Output the (x, y) coordinate of the center of the cell containing the given text.  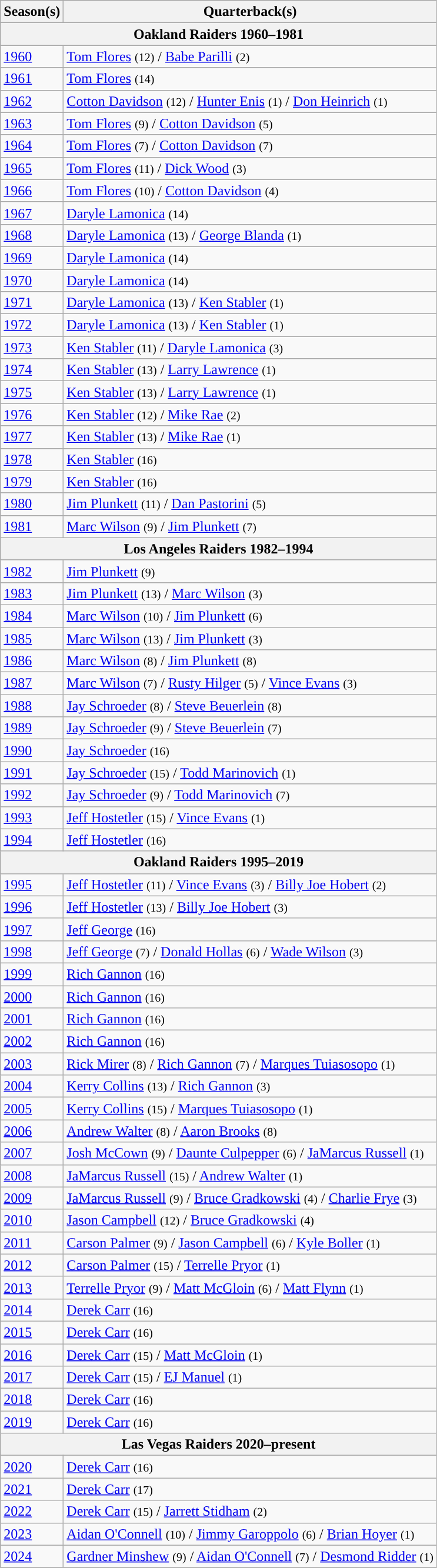
Marc Wilson (13) / Jim Plunkett (3) (251, 638)
1963 (32, 124)
1993 (32, 818)
1985 (32, 638)
2005 (32, 1109)
1997 (32, 929)
Aidan O'Connell (10) / Jimmy Garoppolo (6) / Brian Hoyer (1) (251, 1534)
Cotton Davidson (12) / Hunter Enis (1) / Don Heinrich (1) (251, 101)
Jay Schroeder (8) / Steve Beuerlein (8) (251, 706)
Derek Carr (15) / EJ Manuel (1) (251, 1377)
1960 (32, 56)
1967 (32, 213)
2002 (32, 1042)
1995 (32, 885)
2021 (32, 1489)
Ken Stabler (11) / Daryle Lamonica (3) (251, 348)
Carson Palmer (9) / Jason Campbell (6) / Kyle Boller (1) (251, 1243)
Marc Wilson (7) / Rusty Hilger (5) / Vince Evans (3) (251, 683)
Carson Palmer (15) / Terrelle Pryor (1) (251, 1265)
2018 (32, 1400)
Derek Carr (15) / Jarrett Stidham (2) (251, 1512)
1978 (32, 459)
1980 (32, 504)
Tom Flores (7) / Cotton Davidson (7) (251, 146)
JaMarcus Russell (15) / Andrew Walter (1) (251, 1176)
Tom Flores (12) / Babe Parilli (2) (251, 56)
2009 (32, 1198)
1989 (32, 728)
Jeff Hostetler (15) / Vince Evans (1) (251, 818)
1966 (32, 191)
Tom Flores (10) / Cotton Davidson (4) (251, 191)
1996 (32, 907)
1986 (32, 661)
1961 (32, 79)
1981 (32, 526)
Marc Wilson (10) / Jim Plunkett (6) (251, 616)
Jeff George (16) (251, 929)
Oakland Raiders 1960–1981 (219, 34)
1976 (32, 415)
1994 (32, 840)
1973 (32, 348)
Tom Flores (9) / Cotton Davidson (5) (251, 124)
Marc Wilson (9) / Jim Plunkett (7) (251, 526)
Terrelle Pryor (9) / Matt McGloin (6) / Matt Flynn (1) (251, 1287)
Jeff Hostetler (11) / Vince Evans (3) / Billy Joe Hobert (2) (251, 885)
1970 (32, 281)
2006 (32, 1131)
Jim Plunkett (11) / Dan Pastorini (5) (251, 504)
Marc Wilson (8) / Jim Plunkett (8) (251, 661)
2019 (32, 1422)
Ken Stabler (12) / Mike Rae (2) (251, 415)
Jim Plunkett (9) (251, 571)
Josh McCown (9) / Daunte Culpepper (6) / JaMarcus Russell (1) (251, 1153)
Season(s) (32, 12)
1987 (32, 683)
1975 (32, 392)
Jason Campbell (12) / Bruce Gradkowski (4) (251, 1220)
1999 (32, 974)
1977 (32, 437)
2003 (32, 1064)
1974 (32, 370)
1991 (32, 773)
Los Angeles Raiders 1982–1994 (219, 549)
1968 (32, 235)
2024 (32, 1556)
2014 (32, 1310)
Jim Plunkett (13) / Marc Wilson (3) (251, 593)
Kerry Collins (15) / Marques Tuiasosopo (1) (251, 1109)
Jay Schroeder (9) / Steve Beuerlein (7) (251, 728)
Rick Mirer (8) / Rich Gannon (7) / Marques Tuiasosopo (1) (251, 1064)
2015 (32, 1332)
2012 (32, 1265)
1964 (32, 146)
1992 (32, 795)
Derek Carr (17) (251, 1489)
Las Vegas Raiders 2020–present (219, 1444)
2007 (32, 1153)
1982 (32, 571)
Gardner Minshew (9) / Aidan O'Connell (7) / Desmond Ridder (1) (251, 1556)
2023 (32, 1534)
Jay Schroeder (15) / Todd Marinovich (1) (251, 773)
2017 (32, 1377)
1998 (32, 952)
2008 (32, 1176)
Tom Flores (11) / Dick Wood (3) (251, 168)
Jeff Hostetler (13) / Billy Joe Hobert (3) (251, 907)
Jeff Hostetler (16) (251, 840)
1969 (32, 258)
JaMarcus Russell (9) / Bruce Gradkowski (4) / Charlie Frye (3) (251, 1198)
Jay Schroeder (9) / Todd Marinovich (7) (251, 795)
1990 (32, 750)
2001 (32, 1019)
1988 (32, 706)
2000 (32, 997)
2016 (32, 1355)
1983 (32, 593)
2010 (32, 1220)
1962 (32, 101)
1965 (32, 168)
2011 (32, 1243)
Daryle Lamonica (13) / George Blanda (1) (251, 235)
Andrew Walter (8) / Aaron Brooks (8) (251, 1131)
2022 (32, 1512)
Oakland Raiders 1995–2019 (219, 862)
Jay Schroeder (16) (251, 750)
1971 (32, 303)
Jeff George (7) / Donald Hollas (6) / Wade Wilson (3) (251, 952)
Quarterback(s) (251, 12)
1984 (32, 616)
1979 (32, 482)
1972 (32, 325)
Derek Carr (15) / Matt McGloin (1) (251, 1355)
2004 (32, 1086)
Ken Stabler (13) / Mike Rae (1) (251, 437)
Kerry Collins (13) / Rich Gannon (3) (251, 1086)
2020 (32, 1467)
2013 (32, 1287)
Tom Flores (14) (251, 79)
